Search for the cell housing the specified text and yield its [x, y] center coordinate. 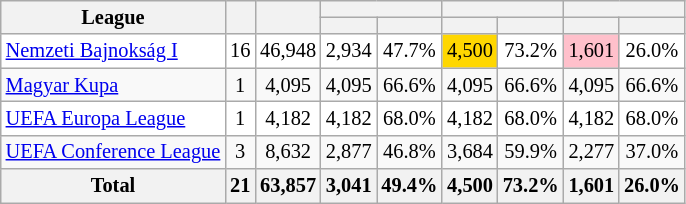
46.8% [410, 152]
Magyar Kupa [113, 85]
63,857 [288, 186]
2,934 [349, 51]
59.9% [531, 152]
49.4% [410, 186]
3 [240, 152]
League [113, 17]
3,041 [349, 186]
2,877 [349, 152]
21 [240, 186]
8,632 [288, 152]
3,684 [470, 152]
16 [240, 51]
UEFA Europa League [113, 118]
UEFA Conference League [113, 152]
37.0% [652, 152]
2,277 [592, 152]
46,948 [288, 51]
Nemzeti Bajnokság I [113, 51]
47.7% [410, 51]
Total [113, 186]
